Provide the [X, Y] coordinate of the cell's center where the given text is located.  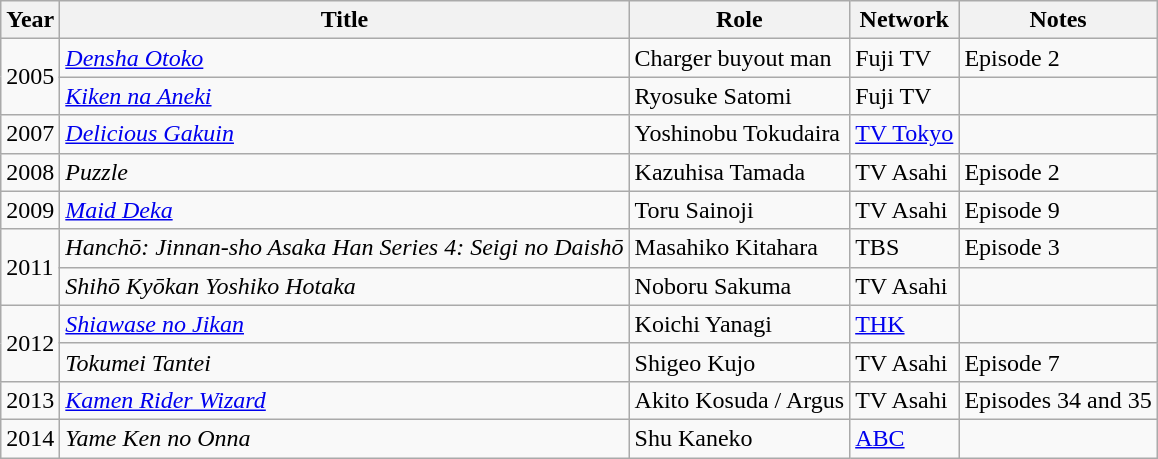
Ryosuke Satomi [740, 96]
Charger buyout man [740, 58]
2008 [30, 172]
2014 [30, 438]
Noboru Sakuma [740, 286]
Hanchō: Jinnan-sho Asaka Han Series 4: Seigi no Daishō [344, 248]
Title [344, 20]
2012 [30, 343]
Toru Sainoji [740, 210]
Episode 7 [1058, 362]
ABC [904, 438]
Densha Otoko [344, 58]
Role [740, 20]
Tokumei Tantei [344, 362]
Shiawase no Jikan [344, 324]
Notes [1058, 20]
Delicious Gakuin [344, 134]
Koichi Yanagi [740, 324]
Yoshinobu Tokudaira [740, 134]
Network [904, 20]
TBS [904, 248]
Maid Deka [344, 210]
THK [904, 324]
Episodes 34 and 35 [1058, 400]
Shu Kaneko [740, 438]
Episode 3 [1058, 248]
Puzzle [344, 172]
2013 [30, 400]
2011 [30, 267]
Kazuhisa Tamada [740, 172]
Shigeo Kujo [740, 362]
Episode 9 [1058, 210]
Kiken na Aneki [344, 96]
Year [30, 20]
Masahiko Kitahara [740, 248]
2005 [30, 77]
2007 [30, 134]
Kamen Rider Wizard [344, 400]
2009 [30, 210]
TV Tokyo [904, 134]
Akito Kosuda / Argus [740, 400]
Shihō Kyōkan Yoshiko Hotaka [344, 286]
Yame Ken no Onna [344, 438]
